Provide the (x, y) coordinate of the cell's center where the given text is located.  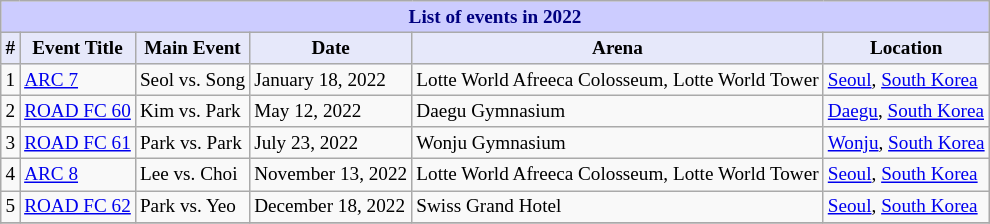
ROAD FC 62 (78, 206)
Lee vs. Choi (192, 175)
ROAD FC 60 (78, 111)
Main Event (192, 48)
Wonju Gymnasium (618, 143)
May 12, 2022 (331, 111)
Daegu, South Korea (906, 111)
2 (10, 111)
December 18, 2022 (331, 206)
# (10, 48)
ARC 8 (78, 175)
Park vs. Park (192, 143)
Kim vs. Park (192, 111)
January 18, 2022 (331, 80)
Swiss Grand Hotel (618, 206)
November 13, 2022 (331, 175)
1 (10, 80)
Daegu Gymnasium (618, 111)
Arena (618, 48)
Location (906, 48)
July 23, 2022 (331, 143)
Date (331, 48)
3 (10, 143)
Park vs. Yeo (192, 206)
Wonju, South Korea (906, 143)
4 (10, 175)
5 (10, 206)
Event Title (78, 48)
ROAD FC 61 (78, 143)
Seol vs. Song (192, 80)
List of events in 2022 (495, 17)
ARC 7 (78, 80)
